Provide the (x, y) coordinate of the cell's center where the given text is located.  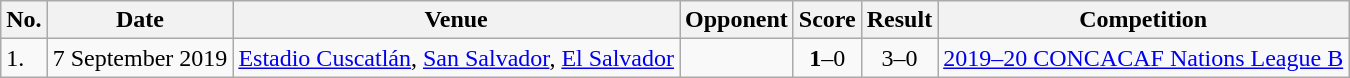
Competition (1144, 20)
Estadio Cuscatlán, San Salvador, El Salvador (456, 58)
No. (24, 20)
Opponent (737, 20)
Venue (456, 20)
Score (827, 20)
2019–20 CONCACAF Nations League B (1144, 58)
Date (140, 20)
1–0 (827, 58)
1. (24, 58)
7 September 2019 (140, 58)
Result (899, 20)
3–0 (899, 58)
